Detect which cell encompasses the target text, then output its [x, y] center coordinate. 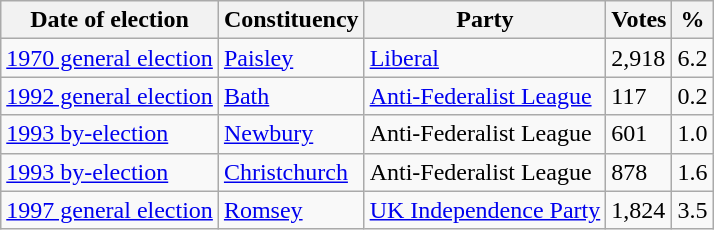
Romsey [291, 210]
Votes [639, 20]
Date of election [110, 20]
0.2 [692, 96]
878 [639, 172]
% [692, 20]
2,918 [639, 58]
Liberal [485, 58]
UK Independence Party [485, 210]
Party [485, 20]
3.5 [692, 210]
1,824 [639, 210]
Newbury [291, 134]
1.6 [692, 172]
6.2 [692, 58]
117 [639, 96]
Bath [291, 96]
Christchurch [291, 172]
1992 general election [110, 96]
Paisley [291, 58]
1997 general election [110, 210]
Constituency [291, 20]
1.0 [692, 134]
1970 general election [110, 58]
601 [639, 134]
